Scan for the cell matching the given text and deliver its [X, Y] coordinate at center. 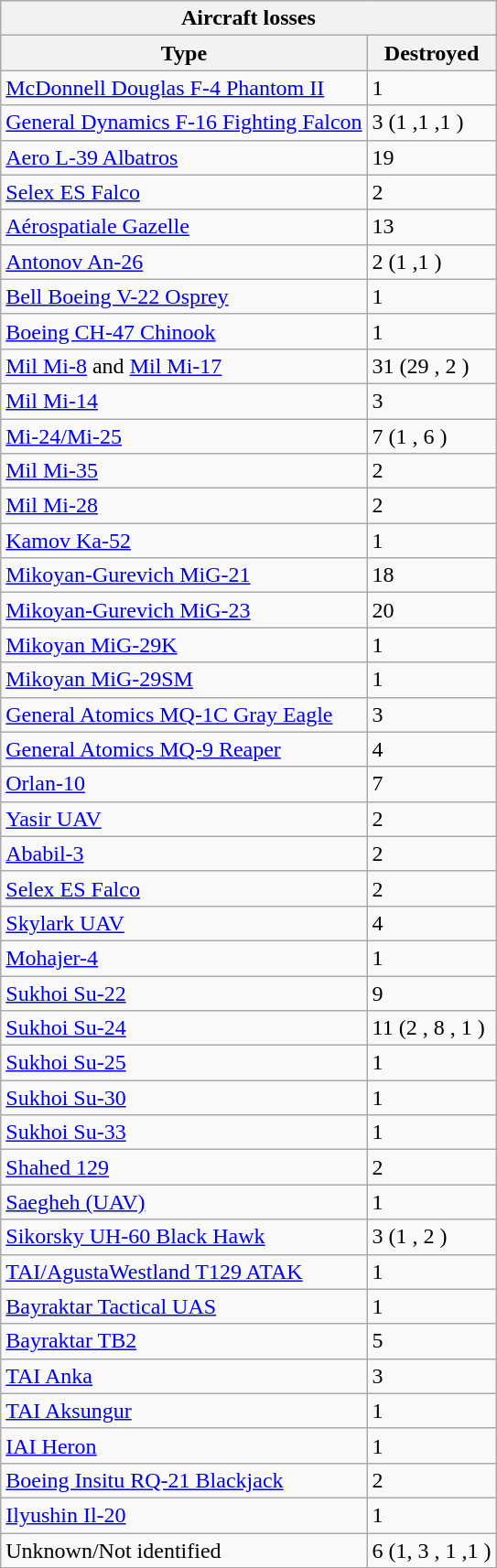
Antonov An-26 [184, 262]
Mikoyan-Gurevich MiG-21 [184, 575]
Mil Mi-35 [184, 471]
Mikoyan-Gurevich MiG-23 [184, 610]
TAI Anka [184, 1376]
20 [432, 610]
Bayraktar TB2 [184, 1341]
General Dynamics F-16 Fighting Falcon [184, 123]
Boeing CH-47 Chinook [184, 331]
Destroyed [432, 53]
9 [432, 993]
7 [432, 784]
5 [432, 1341]
6 (1, 3 , 1 ,1 ) [432, 1551]
Yasir UAV [184, 819]
Ababil-3 [184, 854]
IAI Heron [184, 1445]
Mil Mi-14 [184, 401]
Type [184, 53]
McDonnell Douglas F-4 Phantom II [184, 88]
Sukhoi Su-33 [184, 1133]
Orlan-10 [184, 784]
Bayraktar Tactical UAS [184, 1306]
Boeing Insitu RQ-21 Blackjack [184, 1480]
2 (1 ,1 ) [432, 262]
Bell Boeing V-22 Osprey [184, 296]
13 [432, 227]
Sukhoi Su-30 [184, 1098]
Sukhoi Su-22 [184, 993]
3 (1 ,1 ,1 ) [432, 123]
Sukhoi Su-25 [184, 1063]
Shahed 129 [184, 1167]
Mikoyan MiG-29K [184, 645]
31 (29 , 2 ) [432, 366]
Skylark UAV [184, 923]
Mil Mi-28 [184, 506]
Sikorsky UH-60 Black Hawk [184, 1237]
Aero L-39 Albatros [184, 157]
General Atomics MQ-9 Reaper [184, 749]
Aircraft losses [249, 18]
Mikoyan MiG-29SM [184, 680]
General Atomics MQ-1C Gray Eagle [184, 714]
3 (1 , 2 ) [432, 1237]
TAI/AgustaWestland T129 ATAK [184, 1272]
Aérospatiale Gazelle [184, 227]
TAI Aksungur [184, 1411]
Mil Mi-8 and Mil Mi-17 [184, 366]
Saegheh (UAV) [184, 1202]
Ilyushin Il-20 [184, 1515]
Sukhoi Su-24 [184, 1028]
Kamov Ka-52 [184, 541]
Unknown/Not identified [184, 1551]
18 [432, 575]
11 (2 , 8 , 1 ) [432, 1028]
19 [432, 157]
Mi-24/Mi-25 [184, 436]
7 (1 , 6 ) [432, 436]
Mohajer-4 [184, 958]
